Identify which cell holds the provided text, then report its [X, Y] central coordinate. 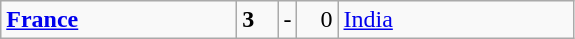
0 [318, 20]
3 [258, 20]
India [456, 20]
France [119, 20]
- [288, 20]
